Output the (X, Y) coordinate of the center of the cell containing the given text.  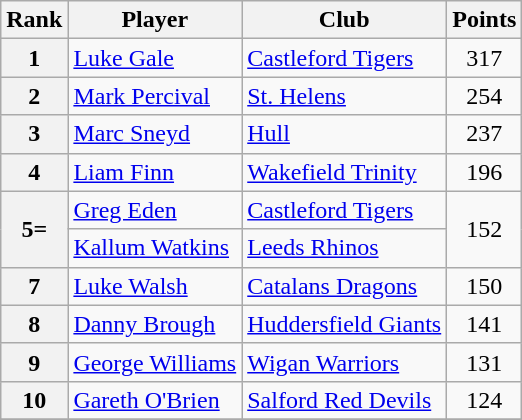
254 (484, 96)
Danny Brough (155, 324)
131 (484, 362)
7 (34, 286)
3 (34, 134)
Luke Walsh (155, 286)
317 (484, 58)
Gareth O'Brien (155, 400)
2 (34, 96)
St. Helens (344, 96)
Liam Finn (155, 172)
Wigan Warriors (344, 362)
152 (484, 229)
Rank (34, 20)
Huddersfield Giants (344, 324)
Wakefield Trinity (344, 172)
Hull (344, 134)
9 (34, 362)
196 (484, 172)
Leeds Rhinos (344, 248)
Club (344, 20)
Points (484, 20)
4 (34, 172)
124 (484, 400)
141 (484, 324)
Player (155, 20)
Luke Gale (155, 58)
Catalans Dragons (344, 286)
1 (34, 58)
Kallum Watkins (155, 248)
150 (484, 286)
237 (484, 134)
George Williams (155, 362)
5= (34, 229)
Mark Percival (155, 96)
Marc Sneyd (155, 134)
10 (34, 400)
Greg Eden (155, 210)
Salford Red Devils (344, 400)
8 (34, 324)
